Scan for the cell matching the given text and deliver its [X, Y] coordinate at center. 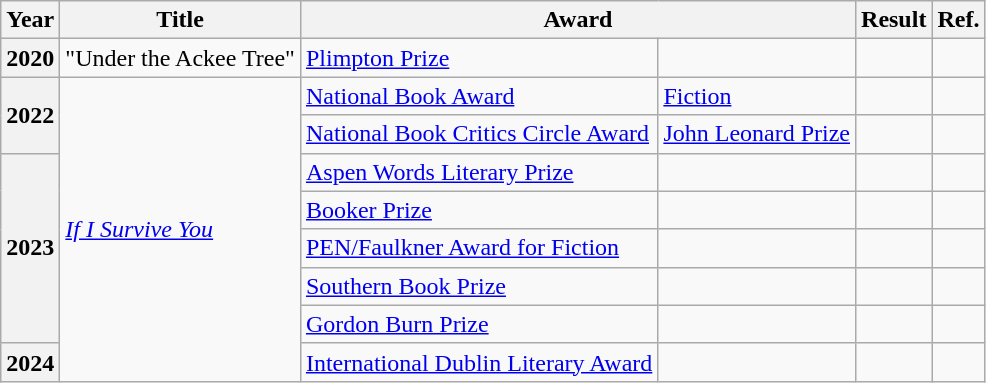
Award [578, 20]
National Book Critics Circle Award [478, 134]
2024 [30, 362]
Year [30, 20]
2023 [30, 248]
John Leonard Prize [757, 134]
Gordon Burn Prize [478, 324]
Ref. [958, 20]
Southern Book Prize [478, 286]
Plimpton Prize [478, 58]
If I Survive You [180, 229]
PEN/Faulkner Award for Fiction [478, 248]
National Book Award [478, 96]
Aspen Words Literary Prize [478, 172]
Title [180, 20]
Fiction [757, 96]
2022 [30, 115]
International Dublin Literary Award [478, 362]
Booker Prize [478, 210]
Result [894, 20]
2020 [30, 58]
"Under the Ackee Tree" [180, 58]
